Find where the given text appears and provide that cell's center as (x, y) coordinate. 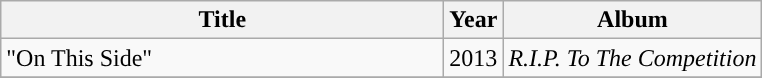
Album (632, 20)
Year (474, 20)
2013 (474, 58)
R.I.P. To The Competition (632, 58)
"On This Side" (222, 58)
Title (222, 20)
